Scan for the cell matching the given text and deliver its [X, Y] coordinate at center. 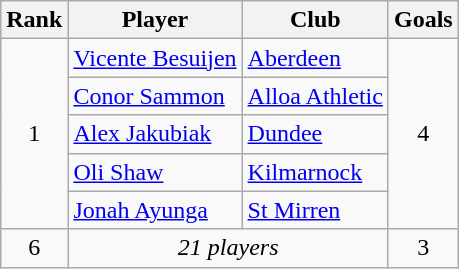
Conor Sammon [155, 96]
21 players [228, 248]
St Mirren [315, 210]
Alloa Athletic [315, 96]
Kilmarnock [315, 172]
Rank [34, 20]
6 [34, 248]
Dundee [315, 134]
Player [155, 20]
Oli Shaw [155, 172]
Vicente Besuijen [155, 58]
Alex Jakubiak [155, 134]
Aberdeen [315, 58]
Jonah Ayunga [155, 210]
1 [34, 134]
Club [315, 20]
Goals [423, 20]
3 [423, 248]
4 [423, 134]
